Capture the cell that displays the provided text and extract its (X, Y) central coordinate. 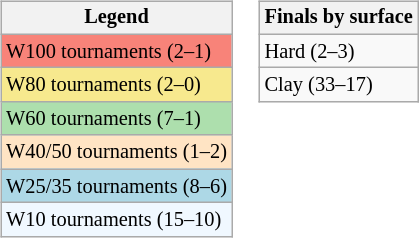
Clay (33–17) (339, 85)
W60 tournaments (7–1) (116, 119)
Hard (2–3) (339, 51)
Legend (116, 18)
W10 tournaments (15–10) (116, 220)
Finals by surface (339, 18)
W80 tournaments (2–0) (116, 85)
W100 tournaments (2–1) (116, 51)
W40/50 tournaments (1–2) (116, 152)
W25/35 tournaments (8–6) (116, 186)
